From the cell containing the given text, extract its center point as [X, Y] coordinate. 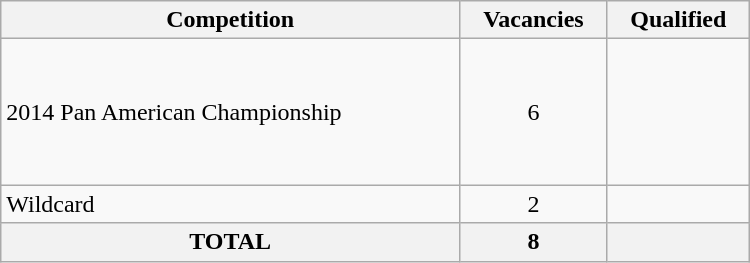
Wildcard [230, 204]
2 [534, 204]
Vacancies [534, 20]
8 [534, 242]
Competition [230, 20]
TOTAL [230, 242]
Qualified [678, 20]
2014 Pan American Championship [230, 112]
6 [534, 112]
